Return (x, y) of the center of cell containing provided text 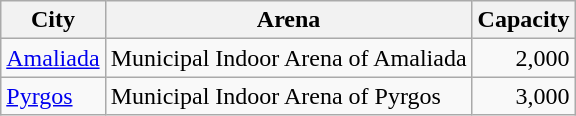
Amaliada (53, 58)
Municipal Indoor Arena of Pyrgos (288, 96)
2,000 (524, 58)
City (53, 20)
Pyrgos (53, 96)
Arena (288, 20)
3,000 (524, 96)
Capacity (524, 20)
Municipal Indoor Arena of Amaliada (288, 58)
